Scan for the cell matching the given text and deliver its (x, y) coordinate at center. 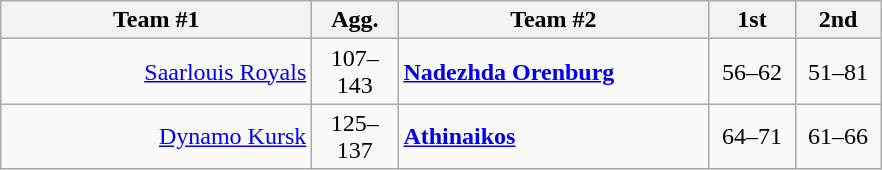
Dynamo Kursk (156, 136)
Saarlouis Royals (156, 72)
56–62 (752, 72)
Team #2 (554, 20)
Team #1 (156, 20)
2nd (838, 20)
125–137 (355, 136)
Agg. (355, 20)
107–143 (355, 72)
Athinaikos (554, 136)
Nadezhda Orenburg (554, 72)
1st (752, 20)
64–71 (752, 136)
61–66 (838, 136)
51–81 (838, 72)
